Determine the [X, Y] coordinate at the center of the cell enclosing the given text.  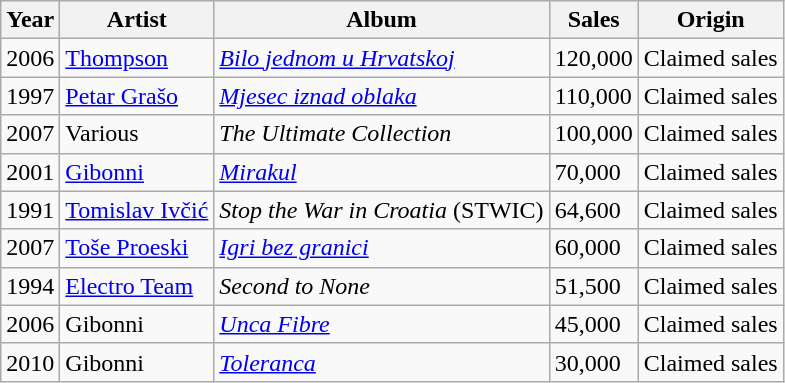
The Ultimate Collection [382, 134]
Tomislav Ivčić [137, 210]
Origin [710, 20]
Album [382, 20]
Mjesec iznad oblaka [382, 96]
110,000 [594, 96]
60,000 [594, 248]
64,600 [594, 210]
Bilo jednom u Hrvatskoj [382, 58]
2010 [30, 362]
1994 [30, 286]
1991 [30, 210]
Second to None [382, 286]
Stop the War in Croatia (STWIC) [382, 210]
Mirakul [382, 172]
30,000 [594, 362]
1997 [30, 96]
100,000 [594, 134]
51,500 [594, 286]
Various [137, 134]
Artist [137, 20]
Toleranca [382, 362]
Sales [594, 20]
120,000 [594, 58]
Thompson [137, 58]
Petar Grašo [137, 96]
Electro Team [137, 286]
Year [30, 20]
Igri bez granici [382, 248]
2001 [30, 172]
Toše Proeski [137, 248]
Unca Fibre [382, 324]
70,000 [594, 172]
45,000 [594, 324]
